Search for the cell housing the specified text and yield its (x, y) center coordinate. 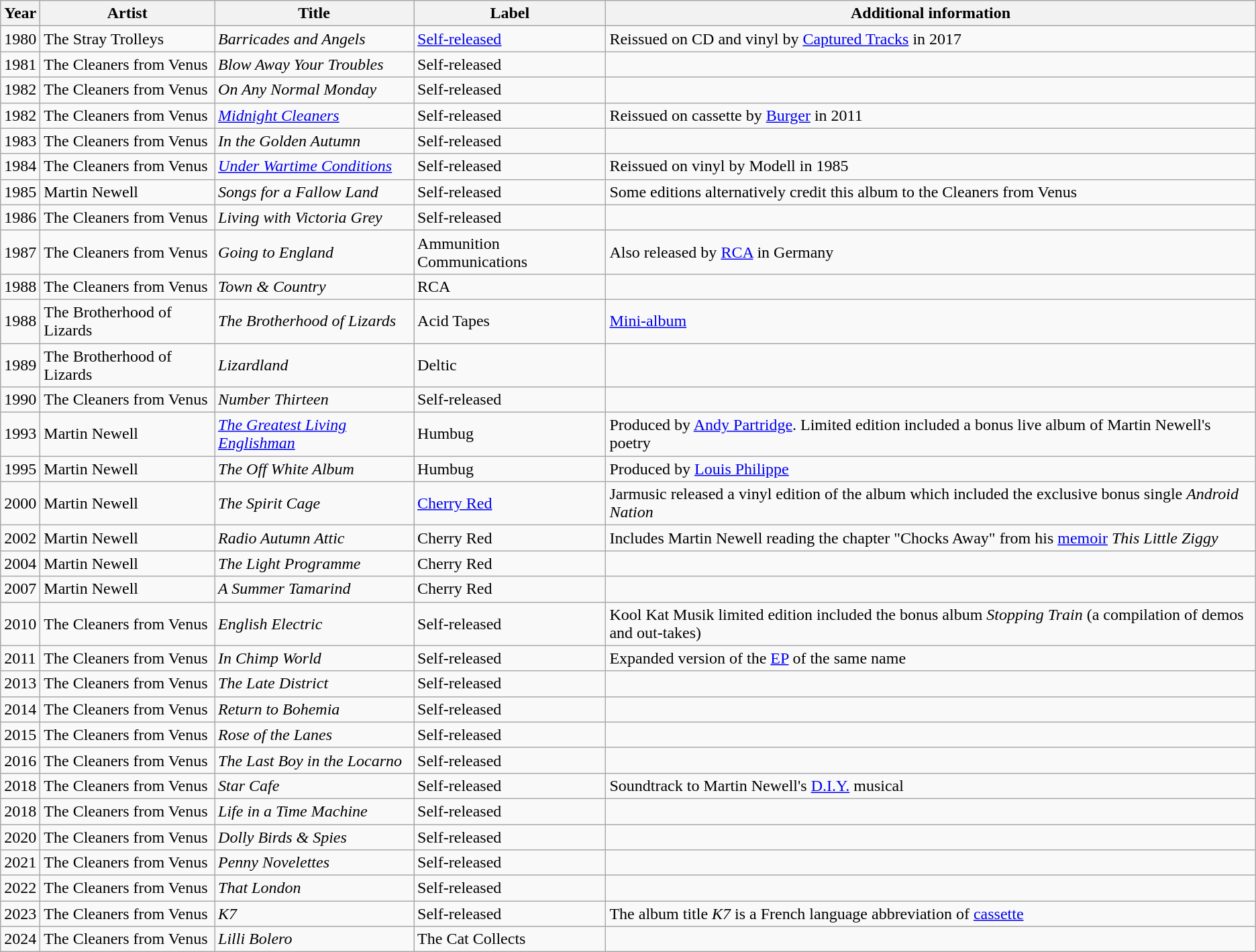
Produced by Louis Philippe (931, 469)
Year (20, 13)
Reissued on CD and vinyl by Captured Tracks in 2017 (931, 39)
English Electric (314, 624)
Reissued on cassette by Burger in 2011 (931, 115)
1993 (20, 435)
Deltic (510, 365)
Kool Kat Musik limited edition included the bonus album Stopping Train (a compilation of demos and out-takes) (931, 624)
Star Cafe (314, 786)
1987 (20, 252)
The Light Programme (314, 564)
Town & Country (314, 286)
Jarmusic released a vinyl edition of the album which included the exclusive bonus single Android Nation (931, 503)
The album title K7 is a French language abbreviation of cassette (931, 914)
2022 (20, 888)
Ammunition Communications (510, 252)
2002 (20, 538)
Includes Martin Newell reading the chapter "Chocks Away" from his memoir This Little Ziggy (931, 538)
2021 (20, 863)
The Spirit Cage (314, 503)
2020 (20, 837)
Going to England (314, 252)
Artist (127, 13)
1985 (20, 192)
Radio Autumn Attic (314, 538)
In the Golden Autumn (314, 141)
Return to Bohemia (314, 709)
The Last Boy in the Locarno (314, 760)
The Off White Album (314, 469)
2000 (20, 503)
Lizardland (314, 365)
Reissued on vinyl by Modell in 1985 (931, 166)
Acid Tapes (510, 321)
Soundtrack to Martin Newell's D.I.Y. musical (931, 786)
In Chimp World (314, 658)
Songs for a Fallow Land (314, 192)
1990 (20, 400)
The Cat Collects (510, 939)
Some editions alternatively credit this album to the Cleaners from Venus (931, 192)
A Summer Tamarind (314, 589)
K7 (314, 914)
Under Wartime Conditions (314, 166)
Title (314, 13)
2004 (20, 564)
1981 (20, 64)
2016 (20, 760)
The Late District (314, 684)
Lilli Bolero (314, 939)
Mini-album (931, 321)
Living with Victoria Grey (314, 217)
2013 (20, 684)
Rose of the Lanes (314, 735)
Expanded version of the EP of the same name (931, 658)
Number Thirteen (314, 400)
1980 (20, 39)
Penny Novelettes (314, 863)
RCA (510, 286)
2011 (20, 658)
Label (510, 13)
2007 (20, 589)
The Stray Trolleys (127, 39)
1995 (20, 469)
2024 (20, 939)
Dolly Birds & Spies (314, 837)
1983 (20, 141)
Additional information (931, 13)
2015 (20, 735)
Produced by Andy Partridge. Limited edition included a bonus live album of Martin Newell's poetry (931, 435)
Blow Away Your Troubles (314, 64)
2010 (20, 624)
That London (314, 888)
1984 (20, 166)
Midnight Cleaners (314, 115)
2023 (20, 914)
1986 (20, 217)
1989 (20, 365)
2014 (20, 709)
Also released by RCA in Germany (931, 252)
Life in a Time Machine (314, 811)
Barricades and Angels (314, 39)
The Greatest Living Englishman (314, 435)
On Any Normal Monday (314, 90)
